Return the (x, y) coordinate for the center point of the cell that contains the specified text.  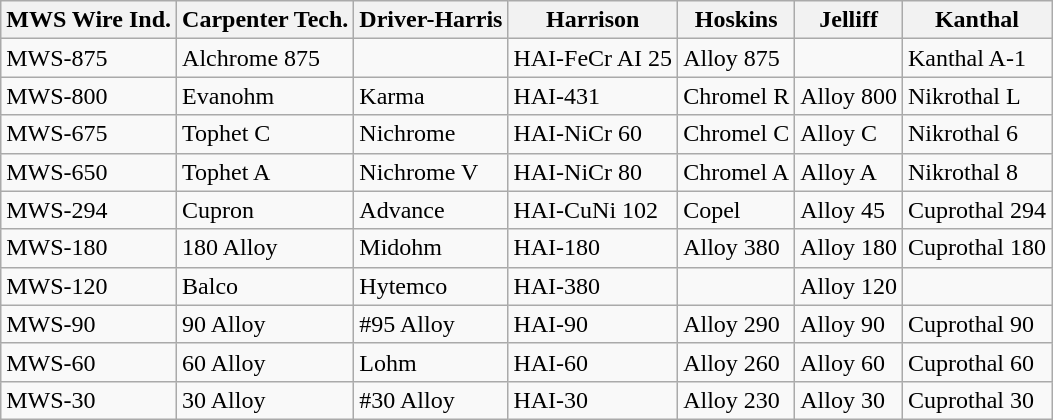
Chromel A (736, 172)
Chromel C (736, 134)
HAI-380 (593, 286)
Nikrothal 6 (976, 134)
30 Alloy (266, 400)
#30 Alloy (431, 400)
180 Alloy (266, 248)
Alloy 380 (736, 248)
Alloy 60 (849, 362)
Nichrome (431, 134)
Alloy 180 (849, 248)
Alloy 30 (849, 400)
HAI-CuNi 102 (593, 210)
MWS-90 (89, 324)
Tophet A (266, 172)
Cupron (266, 210)
Alloy A (849, 172)
Jelliff (849, 20)
Alloy 120 (849, 286)
Hoskins (736, 20)
MWS-180 (89, 248)
Nikrothal 8 (976, 172)
Alchrome 875 (266, 58)
HAI-431 (593, 96)
Nichrome V (431, 172)
MWS-30 (89, 400)
Midohm (431, 248)
Cuprothal 90 (976, 324)
HAI-NiCr 60 (593, 134)
Hytemco (431, 286)
Cuprothal 60 (976, 362)
MWS-800 (89, 96)
Cuprothal 180 (976, 248)
Alloy 90 (849, 324)
Karma (431, 96)
HAI-30 (593, 400)
MWS-120 (89, 286)
MWS Wire Ind. (89, 20)
Nikrothal L (976, 96)
MWS-60 (89, 362)
Chromel R (736, 96)
MWS-294 (89, 210)
Evanohm (266, 96)
Lohm (431, 362)
Kanthal A-1 (976, 58)
MWS-650 (89, 172)
MWS-875 (89, 58)
HAI-60 (593, 362)
HAI-180 (593, 248)
Alloy C (849, 134)
HAI-90 (593, 324)
MWS-675 (89, 134)
Alloy 230 (736, 400)
60 Alloy (266, 362)
Copel (736, 210)
HAI-NiCr 80 (593, 172)
Cuprothal 30 (976, 400)
#95 Alloy (431, 324)
HAI-FeCr AI 25 (593, 58)
90 Alloy (266, 324)
Driver-Harris (431, 20)
Cuprothal 294 (976, 210)
Alloy 45 (849, 210)
Alloy 875 (736, 58)
Carpenter Tech. (266, 20)
Balco (266, 286)
Advance (431, 210)
Tophet C (266, 134)
Alloy 800 (849, 96)
Alloy 260 (736, 362)
Harrison (593, 20)
Kanthal (976, 20)
Alloy 290 (736, 324)
